Return the [X, Y] coordinate for the center point of the cell that contains the specified text.  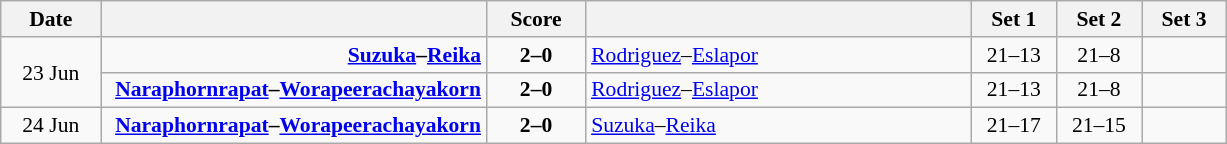
23 Jun [51, 72]
Score [536, 19]
Date [51, 19]
Set 1 [1014, 19]
24 Jun [51, 126]
21–15 [1098, 126]
21–17 [1014, 126]
Set 3 [1184, 19]
Set 2 [1098, 19]
